Identify which cell holds the provided text, then report its [x, y] central coordinate. 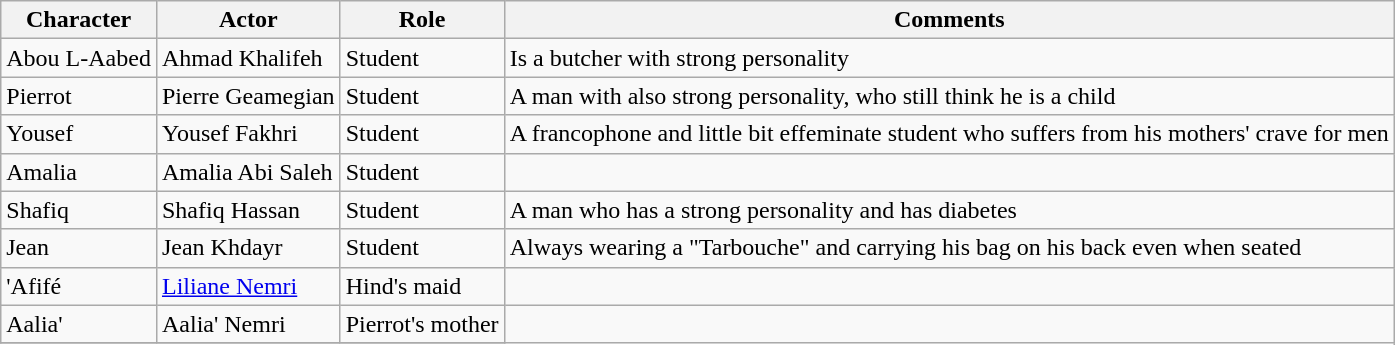
Comments [949, 20]
Pierre Geamegian [248, 96]
Pierrot's mother [422, 324]
A man who has a strong personality and has diabetes [949, 210]
Yousef Fakhri [248, 134]
Shafiq Hassan [248, 210]
Role [422, 20]
Liliane Nemri [248, 286]
Amalia [79, 172]
Actor [248, 20]
Yousef [79, 134]
Pierrot [79, 96]
A man with also strong personality, who still think he is a child [949, 96]
Jean Khdayr [248, 248]
Jean [79, 248]
Shafiq [79, 210]
Aalia' [79, 324]
Always wearing a "Tarbouche" and carrying his bag on his back even when seated [949, 248]
Hind's maid [422, 286]
Character [79, 20]
Amalia Abi Saleh [248, 172]
Ahmad Khalifeh [248, 58]
'Afifé [79, 286]
Abou L-Aabed [79, 58]
Is a butcher with strong personality [949, 58]
Aalia' Nemri [248, 324]
A francophone and little bit effeminate student who suffers from his mothers' crave for men [949, 134]
